Extract the (X, Y) coordinate from the center of the cell holding the provided text.  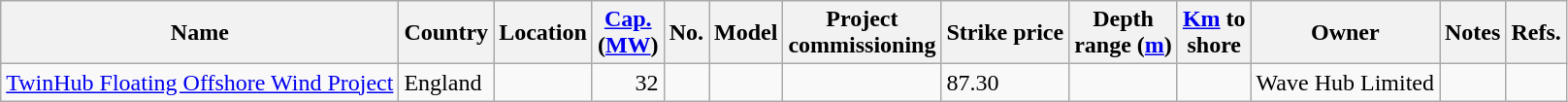
Country (446, 33)
Name (200, 33)
Wave Hub Limited (1345, 83)
Cap. (MW) (628, 33)
England (446, 83)
87.30 (1005, 83)
Strike price (1005, 33)
Refs. (1536, 33)
TwinHub Floating Offshore Wind Project (200, 83)
Notes (1473, 33)
32 (628, 83)
Owner (1345, 33)
Depthrange (m) (1124, 33)
No. (686, 33)
Model (745, 33)
Km toshore (1214, 33)
Location (543, 33)
Projectcommissioning (862, 33)
